Provide the (x, y) coordinate of the cell's center where the given text is located.  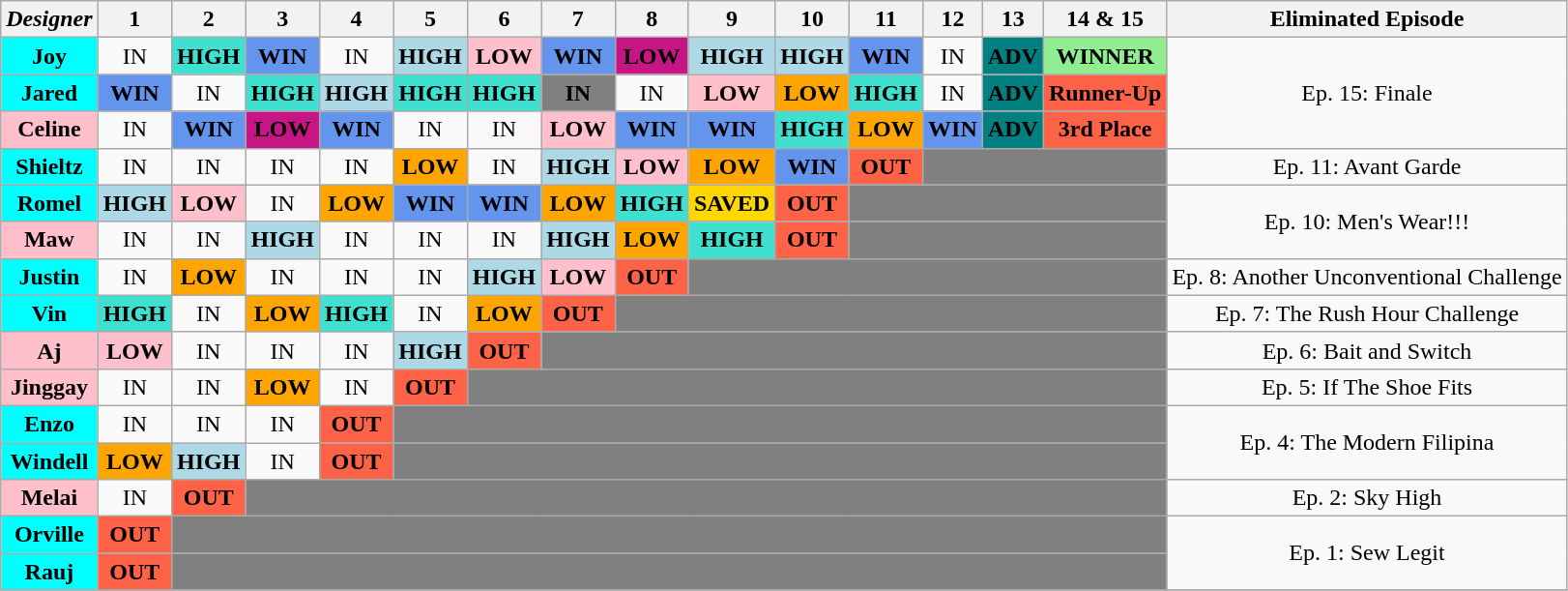
SAVED (731, 203)
4 (356, 19)
Aj (49, 350)
6 (504, 19)
Ep. 7: The Rush Hour Challenge (1367, 313)
Justin (49, 277)
Jinggay (49, 387)
3rd Place (1105, 130)
Ep. 2: Sky High (1367, 498)
Ep. 8: Another Unconventional Challenge (1367, 277)
Celine (49, 130)
Maw (49, 240)
Rauj (49, 572)
7 (578, 19)
Melai (49, 498)
Ep. 6: Bait and Switch (1367, 350)
Romel (49, 203)
12 (953, 19)
9 (731, 19)
8 (652, 19)
Jared (49, 93)
Joy (49, 56)
Eliminated Episode (1367, 19)
Ep. 4: The Modern Filipina (1367, 442)
Orville (49, 535)
Designer (49, 19)
Windell (49, 461)
Runner-Up (1105, 93)
3 (282, 19)
10 (812, 19)
Enzo (49, 424)
Ep. 15: Finale (1367, 93)
5 (430, 19)
Shieltz (49, 166)
Ep. 1: Sew Legit (1367, 553)
1 (134, 19)
Ep. 10: Men's Wear!!! (1367, 222)
Ep. 11: Avant Garde (1367, 166)
2 (209, 19)
14 & 15 (1105, 19)
13 (1013, 19)
Vin (49, 313)
Ep. 5: If The Shoe Fits (1367, 387)
11 (886, 19)
WINNER (1105, 56)
